Return the [X, Y] coordinate for the center point of the cell that contains the specified text.  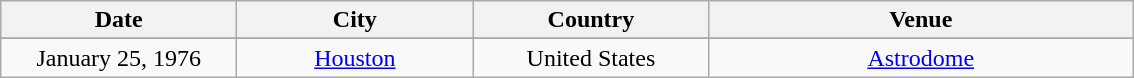
City [355, 20]
Houston [355, 58]
January 25, 1976 [119, 58]
Venue [921, 20]
United States [591, 58]
Date [119, 20]
Astrodome [921, 58]
Country [591, 20]
